Pinpoint the cell where the given text exists, returning its (x, y) midpoint coordinate. 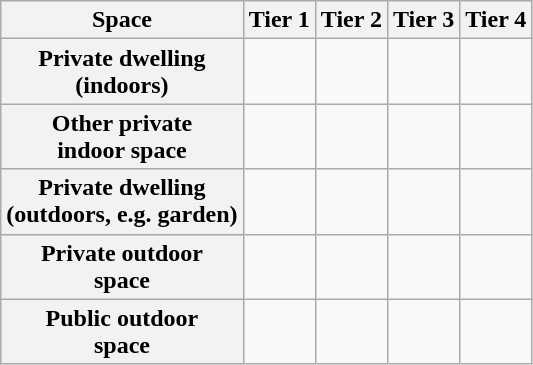
Other privateindoor space (122, 136)
Tier 2 (351, 20)
Private outdoorspace (122, 266)
Tier 1 (279, 20)
Tier 4 (496, 20)
Tier 3 (424, 20)
Public outdoorspace (122, 332)
Private dwelling(indoors) (122, 72)
Space (122, 20)
Private dwelling(outdoors, e.g. garden) (122, 202)
